Return [X, Y] of the center of cell containing provided text 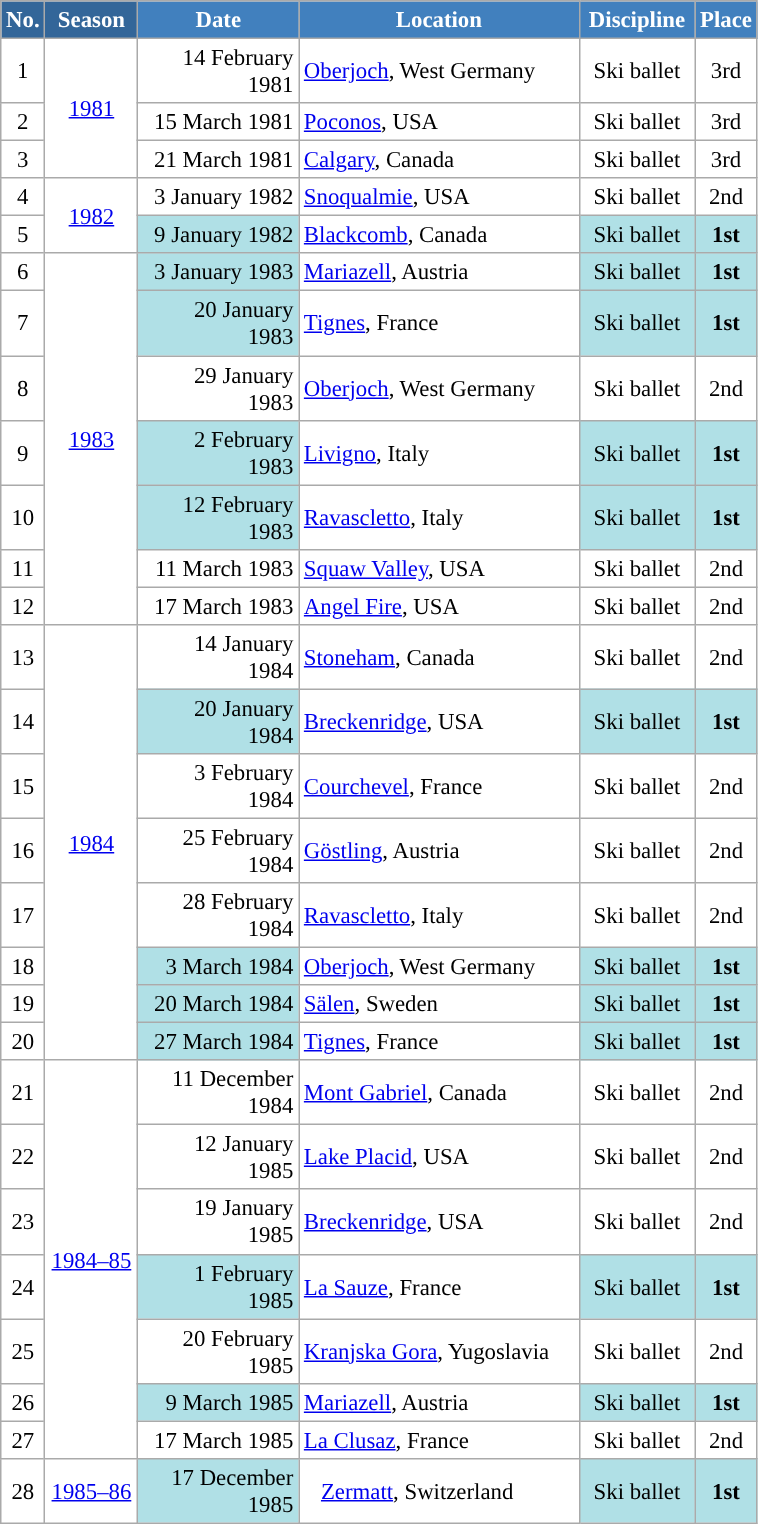
1983 [92, 440]
14 [23, 722]
9 January 1982 [218, 235]
4 [23, 197]
2 [23, 122]
17 December 1985 [218, 1492]
10 [23, 518]
1981 [92, 109]
28 [23, 1492]
25 [23, 1352]
3 [23, 160]
27 [23, 1440]
3 January 1982 [218, 197]
2 February 1983 [218, 452]
21 [23, 1092]
Livigno, Italy [440, 452]
9 March 1985 [218, 1402]
Lake Placid, USA [440, 1158]
19 January 1985 [218, 1222]
25 February 1984 [218, 850]
29 January 1983 [218, 388]
La Sauze, France [440, 1286]
1984 [92, 843]
15 [23, 786]
13 [23, 658]
28 February 1984 [218, 916]
20 January 1984 [218, 722]
12 February 1983 [218, 518]
23 [23, 1222]
16 [23, 850]
No. [23, 20]
Snoqualmie, USA [440, 197]
15 March 1981 [218, 122]
22 [23, 1158]
21 March 1981 [218, 160]
26 [23, 1402]
20 February 1985 [218, 1352]
17 March 1985 [218, 1440]
Calgary, Canada [440, 160]
1 February 1985 [218, 1286]
14 January 1984 [218, 658]
9 [23, 452]
Discipline [637, 20]
Date [218, 20]
27 March 1984 [218, 1042]
Mont Gabriel, Canada [440, 1092]
Stoneham, Canada [440, 658]
Location [440, 20]
20 January 1983 [218, 324]
8 [23, 388]
24 [23, 1286]
1982 [92, 216]
1984–85 [92, 1259]
11 December 1984 [218, 1092]
6 [23, 273]
11 [23, 568]
Angel Fire, USA [440, 606]
19 [23, 1004]
11 March 1983 [218, 568]
Squaw Valley, USA [440, 568]
3 March 1984 [218, 967]
17 [23, 916]
17 March 1983 [218, 606]
Courchevel, France [440, 786]
12 [23, 606]
14 February 1981 [218, 72]
La Clusaz, France [440, 1440]
Göstling, Austria [440, 850]
Sälen, Sweden [440, 1004]
1 [23, 72]
Season [92, 20]
12 January 1985 [218, 1158]
3 January 1983 [218, 273]
7 [23, 324]
Poconos, USA [440, 122]
20 March 1984 [218, 1004]
20 [23, 1042]
Blackcomb, Canada [440, 235]
Place [726, 20]
3 February 1984 [218, 786]
18 [23, 967]
Zermatt, Switzerland [440, 1492]
5 [23, 235]
1985–86 [92, 1492]
Kranjska Gora, Yugoslavia [440, 1352]
